For the text-containing cell, return its midpoint in [x, y] coordinate format. 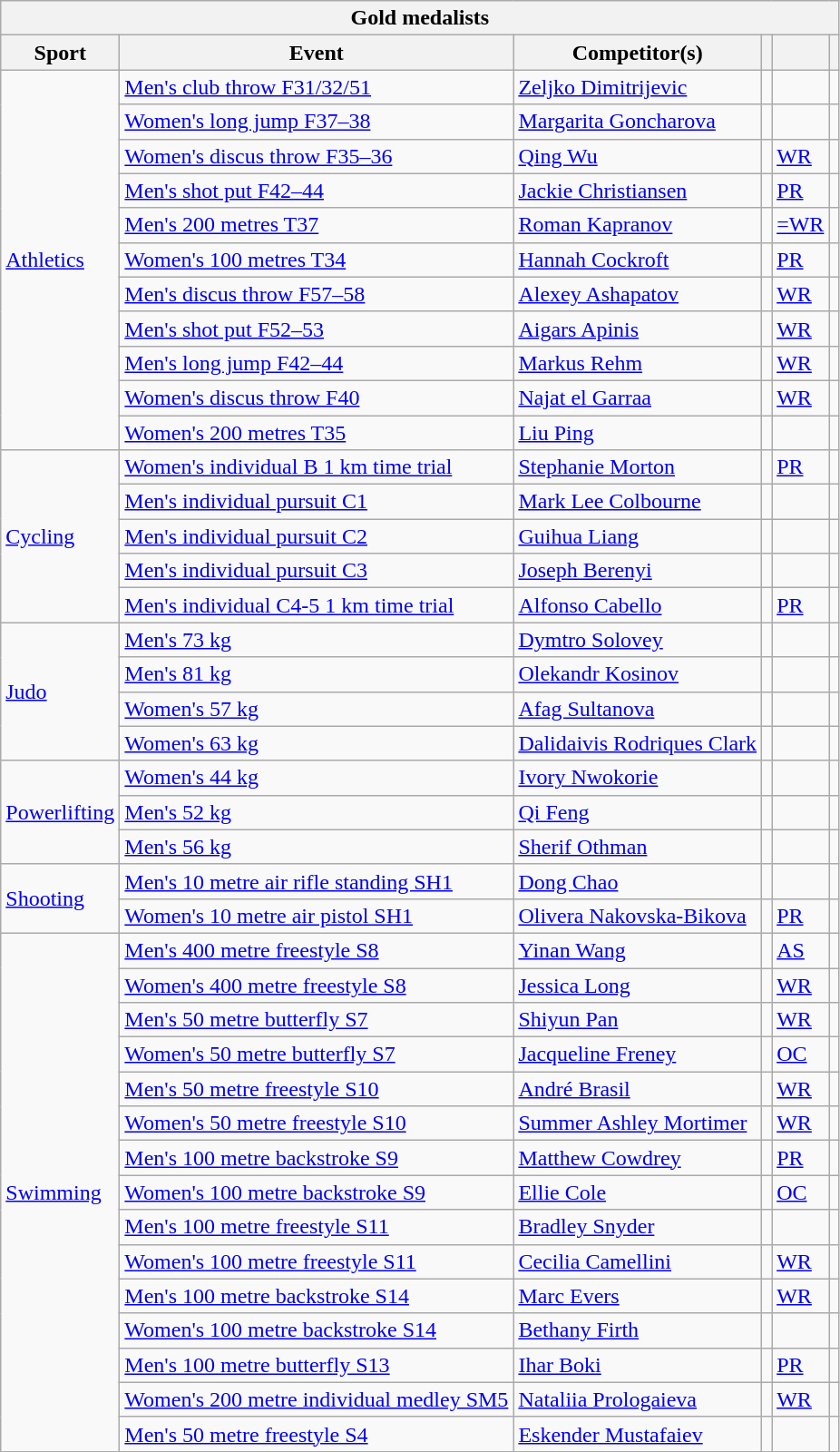
Liu Ping [638, 433]
Women's 50 metre butterfly S7 [317, 1055]
Sport [60, 53]
Women's 10 metre air pistol SH1 [317, 916]
Gold medalists [420, 18]
Dong Chao [638, 881]
Cecilia Camellini [638, 1261]
Ellie Cole [638, 1192]
Men's 100 metre freestyle S11 [317, 1227]
Marc Evers [638, 1296]
Najat el Garraa [638, 397]
Markus Rehm [638, 363]
Mark Lee Colbourne [638, 502]
Stephanie Morton [638, 467]
Ihar Boki [638, 1365]
Powerlifting [60, 812]
Women's 50 metre freestyle S10 [317, 1123]
Women's 100 metre backstroke S9 [317, 1192]
Men's 52 kg [317, 812]
Women's 57 kg [317, 709]
Women's 63 kg [317, 743]
Qi Feng [638, 812]
Matthew Cowdrey [638, 1158]
Qing Wu [638, 156]
Men's club throw F31/32/51 [317, 87]
André Brasil [638, 1089]
Men's 10 metre air rifle standing SH1 [317, 881]
Athletics [60, 260]
Women's 100 metre backstroke S14 [317, 1330]
Women's 200 metre individual medley SM5 [317, 1399]
Olekandr Kosinov [638, 674]
Men's 50 metre freestyle S4 [317, 1434]
Men's 100 metre backstroke S9 [317, 1158]
Men's 100 metre backstroke S14 [317, 1296]
Summer Ashley Mortimer [638, 1123]
Women's 400 metre freestyle S8 [317, 985]
Women's 100 metres T34 [317, 260]
Bethany Firth [638, 1330]
Men's 400 metre freestyle S8 [317, 950]
Jackie Christiansen [638, 191]
Women's 44 kg [317, 778]
Men's long jump F42–44 [317, 363]
Eskender Mustafaiev [638, 1434]
Women's 200 metres T35 [317, 433]
Men's 200 metres T37 [317, 225]
Aigars Apinis [638, 329]
Alexey Ashapatov [638, 294]
Afag Sultanova [638, 709]
Alfonso Cabello [638, 605]
Women's individual B 1 km time trial [317, 467]
Jessica Long [638, 985]
Judo [60, 692]
Women's discus throw F40 [317, 397]
Dymtro Solovey [638, 640]
Dalidaivis Rodriques Clark [638, 743]
Cycling [60, 536]
Bradley Snyder [638, 1227]
Joseph Berenyi [638, 571]
Yinan Wang [638, 950]
Ivory Nwokorie [638, 778]
Shooting [60, 898]
Men's 56 kg [317, 847]
Swimming [60, 1192]
Men's 100 metre butterfly S13 [317, 1365]
Men's individual C4-5 1 km time trial [317, 605]
Hannah Cockroft [638, 260]
Women's 100 metre freestyle S11 [317, 1261]
Men's shot put F42–44 [317, 191]
Men's individual pursuit C3 [317, 571]
Men's 50 metre butterfly S7 [317, 1020]
Competitor(s) [638, 53]
Roman Kapranov [638, 225]
Sherif Othman [638, 847]
Jacqueline Freney [638, 1055]
Olivera Nakovska-Bikova [638, 916]
Nataliia Prologaieva [638, 1399]
Women's long jump F37–38 [317, 122]
Men's individual pursuit C2 [317, 536]
Event [317, 53]
Shiyun Pan [638, 1020]
Guihua Liang [638, 536]
AS [800, 950]
Men's 73 kg [317, 640]
Men's 81 kg [317, 674]
=WR [800, 225]
Men's 50 metre freestyle S10 [317, 1089]
Zeljko Dimitrijevic [638, 87]
Men's shot put F52–53 [317, 329]
Men's discus throw F57–58 [317, 294]
Women's discus throw F35–36 [317, 156]
Margarita Goncharova [638, 122]
Men's individual pursuit C1 [317, 502]
